Pinpoint the cell where the given text exists, returning its (X, Y) midpoint coordinate. 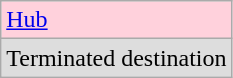
Hub (116, 20)
Terminated destination (116, 58)
